Search for the cell housing the specified text and yield its (X, Y) center coordinate. 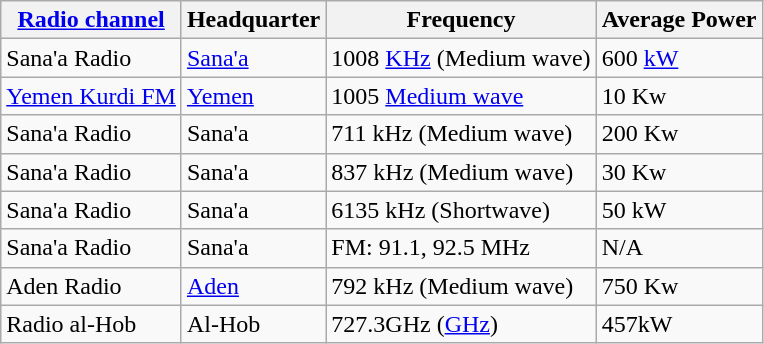
711 kHz (Medium wave) (461, 134)
50 kW (679, 210)
FM: 91.1, 92.5 MHz (461, 248)
Average Power (679, 20)
Aden Radio (92, 286)
1008 KHz (Medium wave) (461, 58)
Radio channel (92, 20)
837 kHz (Medium wave) (461, 172)
6135 kHz (Shortwave) (461, 210)
457kW (679, 324)
N/A (679, 248)
Frequency (461, 20)
1005 Medium wave (461, 96)
Yemen Kurdi FM (92, 96)
Headquarter (253, 20)
200 Kw (679, 134)
Radio al-Hob (92, 324)
Aden (253, 286)
30 Kw (679, 172)
750 Kw (679, 286)
600 kW (679, 58)
Yemen (253, 96)
Al-Hob (253, 324)
10 Kw (679, 96)
792 kHz (Medium wave) (461, 286)
727.3GHz (GHz) (461, 324)
